Pinpoint the cell where the given text exists, returning its [X, Y] midpoint coordinate. 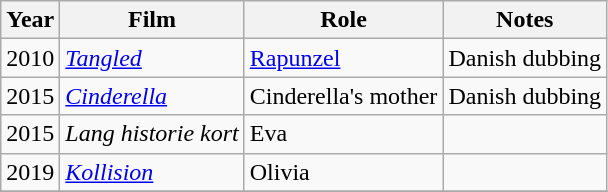
Olivia [344, 172]
2019 [30, 172]
Cinderella [152, 96]
Kollision [152, 172]
Eva [344, 134]
Notes [525, 20]
Year [30, 20]
Tangled [152, 58]
Role [344, 20]
Rapunzel [344, 58]
Lang historie kort [152, 134]
2010 [30, 58]
Film [152, 20]
Cinderella's mother [344, 96]
